Output the (x, y) coordinate of the center of the cell containing the given text.  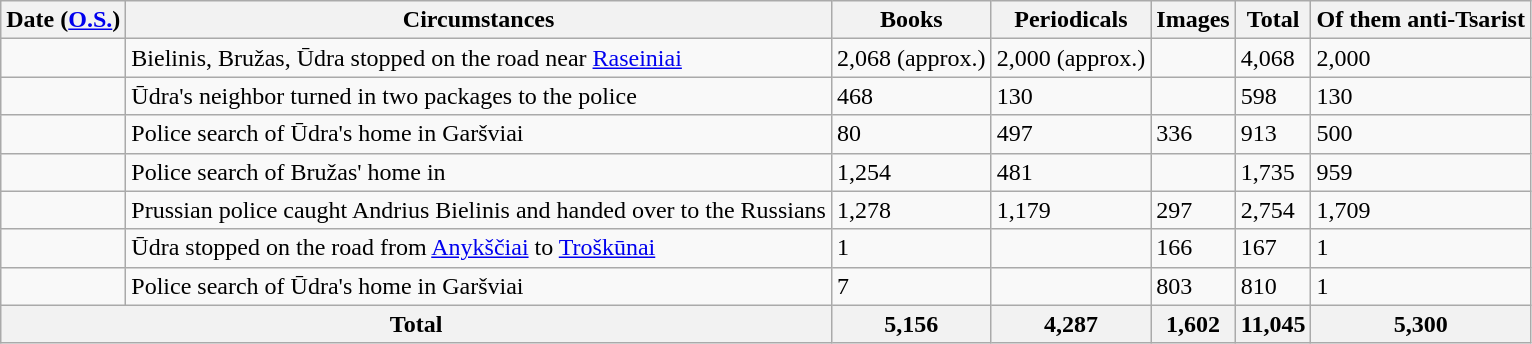
1,602 (1193, 324)
166 (1193, 248)
2,000 (approx.) (1071, 58)
1,735 (1273, 172)
1,709 (1421, 210)
7 (911, 286)
Books (911, 20)
336 (1193, 134)
Bielinis, Bružas, Ūdra stopped on the road near Raseiniai (479, 58)
1,254 (911, 172)
598 (1273, 96)
4,068 (1273, 58)
1,278 (911, 210)
11,045 (1273, 324)
Ūdra stopped on the road from Anykščiai to Troškūnai (479, 248)
Police search of Bružas' home in (479, 172)
497 (1071, 134)
167 (1273, 248)
2,068 (approx.) (911, 58)
5,300 (1421, 324)
2,754 (1273, 210)
Date (O.S.) (64, 20)
2,000 (1421, 58)
4,287 (1071, 324)
468 (911, 96)
5,156 (911, 324)
481 (1071, 172)
Of them anti-Tsarist (1421, 20)
Ūdra's neighbor turned in two packages to the police (479, 96)
913 (1273, 134)
Periodicals (1071, 20)
Images (1193, 20)
1,179 (1071, 210)
810 (1273, 286)
Circumstances (479, 20)
500 (1421, 134)
Prussian police caught Andrius Bielinis and handed over to the Russians (479, 210)
803 (1193, 286)
80 (911, 134)
959 (1421, 172)
297 (1193, 210)
